From the cell containing the given text, extract its center point as (x, y) coordinate. 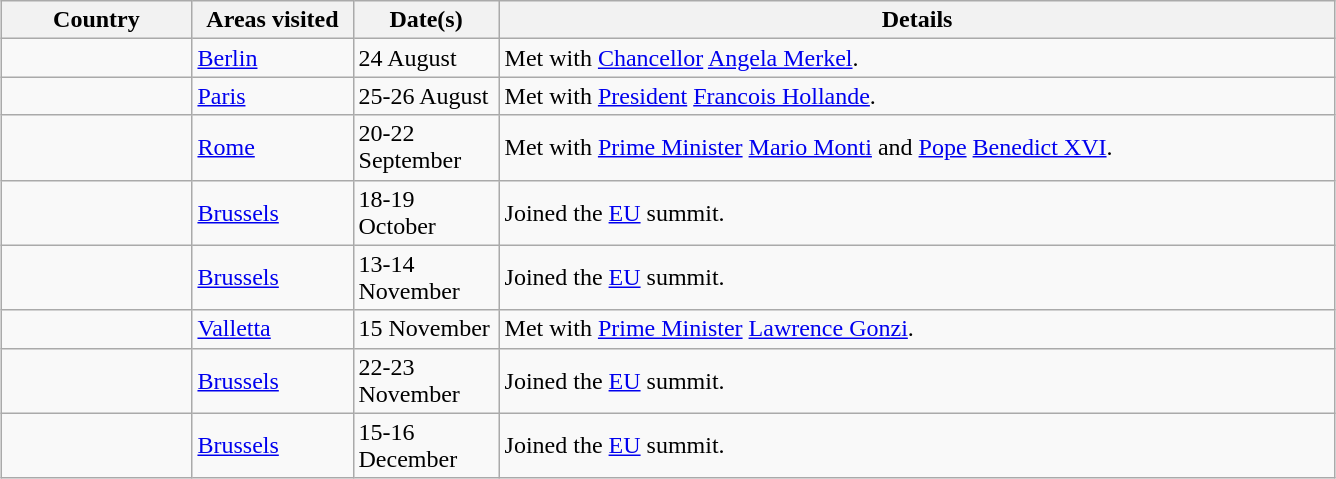
15-16 December (426, 446)
Paris (272, 96)
15 November (426, 329)
Country (96, 20)
20-22 September (426, 148)
24 August (426, 58)
25-26 August (426, 96)
Met with Prime Minister Mario Monti and Pope Benedict XVI. (917, 148)
18-19 October (426, 212)
13-14 November (426, 278)
Berlin (272, 58)
Met with Chancellor Angela Merkel. (917, 58)
Areas visited (272, 20)
Met with Prime Minister Lawrence Gonzi. (917, 329)
22-23 November (426, 380)
Details (917, 20)
Valletta (272, 329)
Met with President Francois Hollande. (917, 96)
Date(s) (426, 20)
Rome (272, 148)
